Capture the cell that displays the provided text and extract its (X, Y) central coordinate. 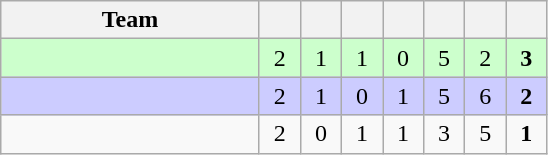
Team (130, 20)
6 (486, 96)
